Identify which cell holds the provided text, then report its (X, Y) central coordinate. 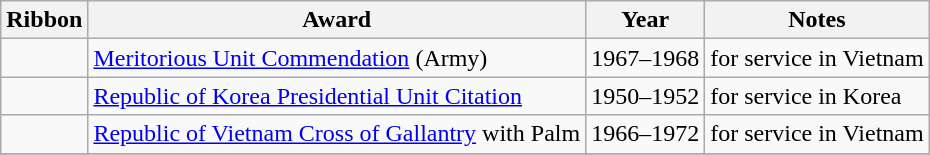
Award (337, 20)
1966–1972 (646, 134)
Notes (817, 20)
Republic of Korea Presidential Unit Citation (337, 96)
Year (646, 20)
Republic of Vietnam Cross of Gallantry with Palm (337, 134)
Ribbon (44, 20)
1950–1952 (646, 96)
1967–1968 (646, 58)
Meritorious Unit Commendation (Army) (337, 58)
for service in Korea (817, 96)
